Find where the given text appears and provide that cell's center as (X, Y) coordinate. 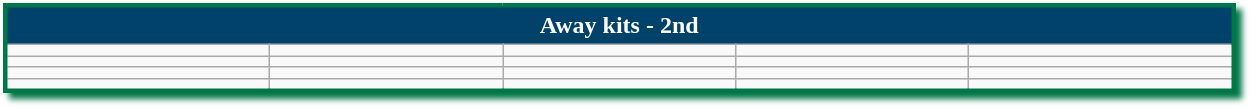
Away kits - 2nd (619, 25)
